Scan for the cell matching the given text and deliver its [x, y] coordinate at center. 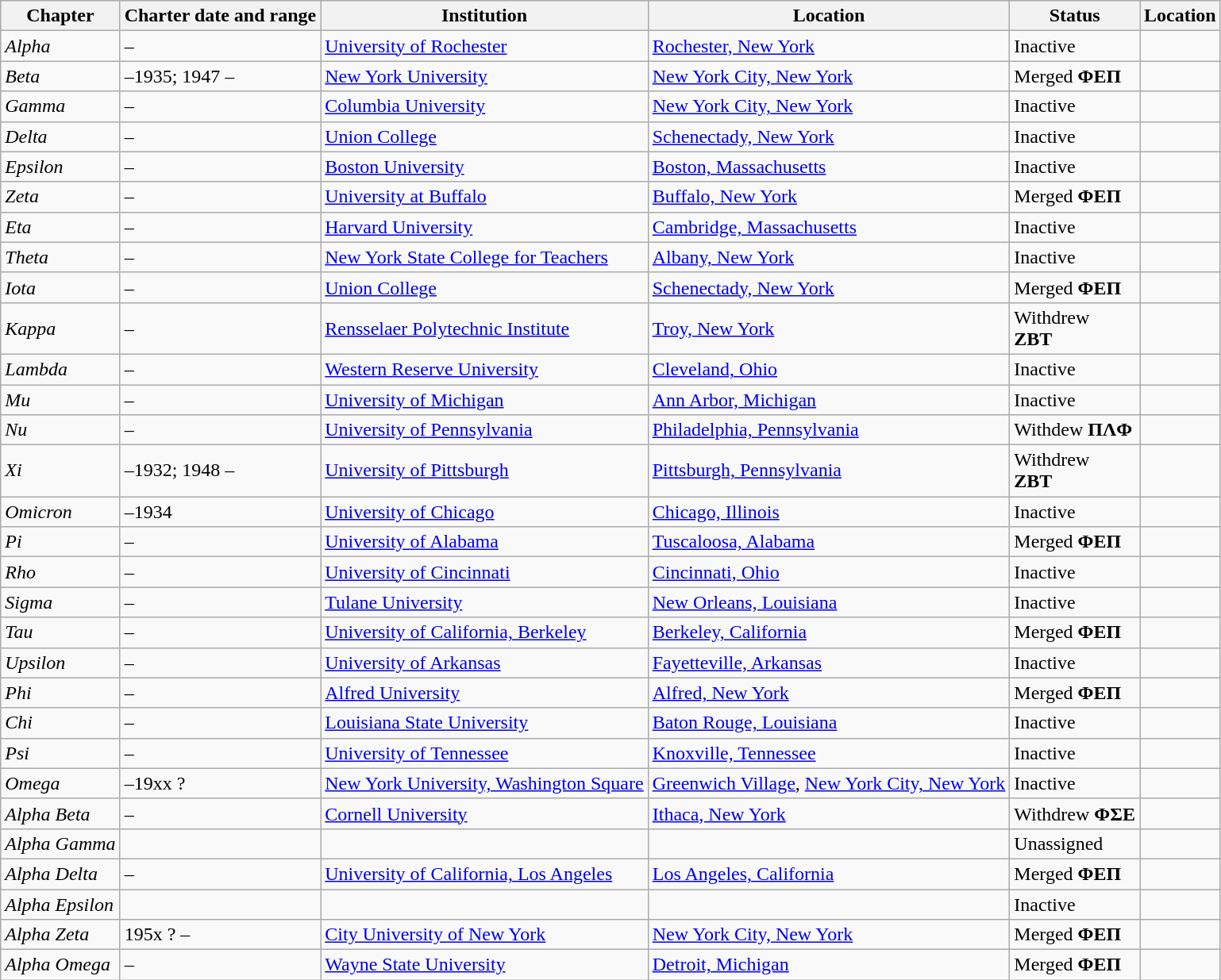
Knoxville, Tennessee [829, 753]
City University of New York [484, 935]
Lambda [60, 369]
Alfred University [484, 693]
Columbia University [484, 106]
Troy, New York [829, 329]
Upsilon [60, 663]
University of Tennessee [484, 753]
Charter date and range [221, 16]
Mu [60, 399]
University of Rochester [484, 46]
Buffalo, New York [829, 197]
Cornell University [484, 813]
Institution [484, 16]
Unassigned [1075, 844]
Xi [60, 471]
University of Pittsburgh [484, 471]
Detroit, Michigan [829, 965]
Kappa [60, 329]
University of Alabama [484, 542]
Chicago, Illinois [829, 512]
Status [1075, 16]
Rochester, New York [829, 46]
University of Pennsylvania [484, 430]
Wayne State University [484, 965]
New York University, Washington Square [484, 783]
Iota [60, 287]
Rho [60, 572]
University of Arkansas [484, 663]
New York University [484, 76]
Psi [60, 753]
Rensselaer Polytechnic Institute [484, 329]
Alpha Beta [60, 813]
–19xx ? [221, 783]
Louisiana State University [484, 723]
Alpha Omega [60, 965]
Fayetteville, Arkansas [829, 663]
Alpha Gamma [60, 844]
Pi [60, 542]
New Orleans, Louisiana [829, 602]
Alpha Zeta [60, 935]
Omicron [60, 512]
Berkeley, California [829, 632]
Los Angeles, California [829, 874]
Delta [60, 136]
Western Reserve University [484, 369]
Chi [60, 723]
Pittsburgh, Pennsylvania [829, 471]
195x ? – [221, 935]
Cincinnati, Ohio [829, 572]
New York State College for Teachers [484, 257]
–1934 [221, 512]
University at Buffalo [484, 197]
Withdrew ΦΣΕ [1075, 813]
Cleveland, Ohio [829, 369]
Baton Rouge, Louisiana [829, 723]
Alpha Delta [60, 874]
University of Michigan [484, 399]
Chapter [60, 16]
Cambridge, Massachusetts [829, 227]
Tulane University [484, 602]
Gamma [60, 106]
Albany, New York [829, 257]
Phi [60, 693]
Tau [60, 632]
Withdew ΠΛΦ [1075, 430]
Nu [60, 430]
Alfred, New York [829, 693]
Ann Arbor, Michigan [829, 399]
Zeta [60, 197]
Alpha Epsilon [60, 904]
–1935; 1947 – [221, 76]
Greenwich Village, New York City, New York [829, 783]
Beta [60, 76]
University of Cincinnati [484, 572]
Epsilon [60, 167]
Omega [60, 783]
Eta [60, 227]
Philadelphia, Pennsylvania [829, 430]
University of California, Los Angeles [484, 874]
Boston University [484, 167]
University of Chicago [484, 512]
Harvard University [484, 227]
Alpha [60, 46]
Theta [60, 257]
Sigma [60, 602]
–1932; 1948 – [221, 471]
University of California, Berkeley [484, 632]
Tuscaloosa, Alabama [829, 542]
Boston, Massachusetts [829, 167]
Ithaca, New York [829, 813]
